Return the [X, Y] coordinate for the center point of the cell that contains the specified text.  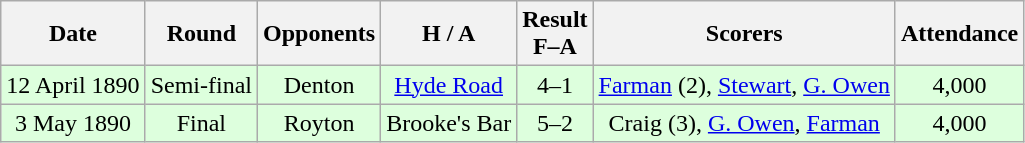
Opponents [320, 34]
Royton [320, 123]
Semi-final [201, 85]
Date [73, 34]
Denton [320, 85]
ResultF–A [555, 34]
12 April 1890 [73, 85]
Attendance [959, 34]
3 May 1890 [73, 123]
Final [201, 123]
Scorers [744, 34]
4–1 [555, 85]
Round [201, 34]
Brooke's Bar [449, 123]
Farman (2), Stewart, G. Owen [744, 85]
H / A [449, 34]
Craig (3), G. Owen, Farman [744, 123]
5–2 [555, 123]
Hyde Road [449, 85]
